From the cell containing the given text, extract its center point as (x, y) coordinate. 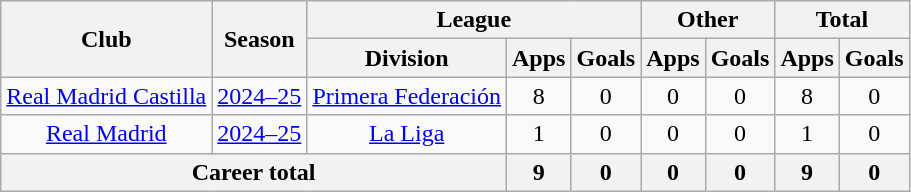
Season (260, 39)
Division (407, 58)
Other (708, 20)
Primera Federación (407, 96)
Real Madrid Castilla (106, 96)
League (474, 20)
Career total (254, 172)
Real Madrid (106, 134)
Total (842, 20)
La Liga (407, 134)
Club (106, 39)
